Scan for the cell matching the given text and deliver its (X, Y) coordinate at center. 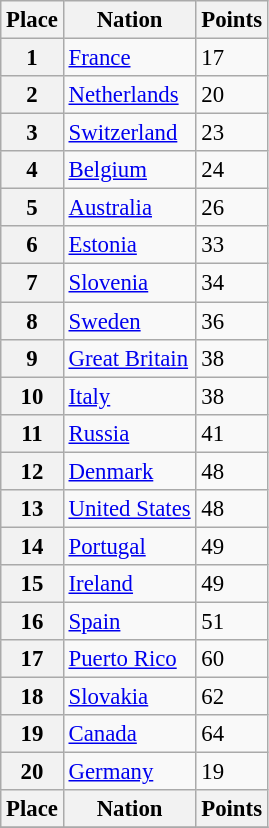
5 (32, 208)
Russia (130, 433)
3 (32, 133)
41 (232, 433)
8 (32, 321)
34 (232, 283)
United States (130, 509)
36 (232, 321)
60 (232, 659)
62 (232, 697)
Slovenia (130, 283)
16 (32, 621)
Slovakia (130, 697)
10 (32, 396)
26 (232, 208)
Netherlands (130, 95)
Puerto Rico (130, 659)
Italy (130, 396)
33 (232, 245)
6 (32, 245)
13 (32, 509)
Belgium (130, 170)
14 (32, 546)
1 (32, 58)
Great Britain (130, 358)
Ireland (130, 584)
11 (32, 433)
Portugal (130, 546)
Spain (130, 621)
Switzerland (130, 133)
7 (32, 283)
18 (32, 697)
France (130, 58)
24 (232, 170)
Canada (130, 734)
Germany (130, 772)
51 (232, 621)
9 (32, 358)
15 (32, 584)
12 (32, 471)
Australia (130, 208)
Denmark (130, 471)
4 (32, 170)
Estonia (130, 245)
Sweden (130, 321)
64 (232, 734)
2 (32, 95)
23 (232, 133)
